Detect which cell encompasses the target text, then output its [X, Y] center coordinate. 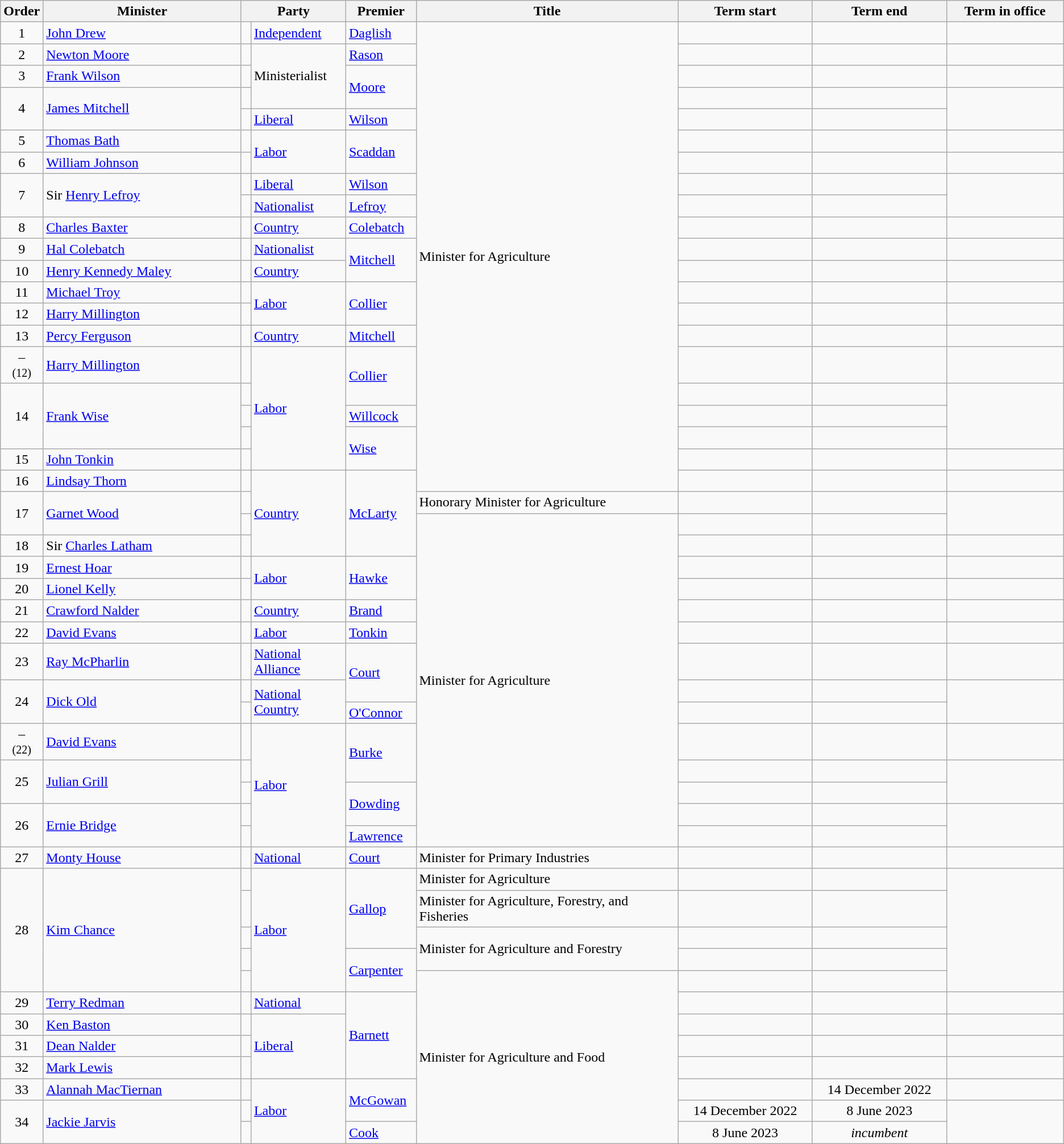
31 [22, 1046]
Cook [381, 1133]
Ken Baston [142, 1025]
Barnett [381, 1035]
Lionel Kelly [142, 589]
McGowan [381, 1100]
2 [22, 55]
James Mitchell [142, 109]
Newton Moore [142, 55]
14 [22, 416]
13 [22, 336]
Sir Henry Lefroy [142, 195]
8 [22, 227]
4 [22, 109]
Term start [745, 11]
Dean Nalder [142, 1046]
Jackie Jarvis [142, 1122]
Dick Old [142, 702]
Lefroy [381, 206]
Hal Colebatch [142, 249]
11 [22, 293]
Party [293, 11]
National Alliance [298, 662]
Frank Wise [142, 416]
5 [22, 141]
Minister for Agriculture and Food [547, 1056]
Moore [381, 87]
Hawke [381, 578]
12 [22, 314]
16 [22, 481]
Term in office [1005, 11]
23 [22, 662]
Premier [381, 11]
Ray McPharlin [142, 662]
Mark Lewis [142, 1068]
26 [22, 825]
Minister [142, 11]
28 [22, 930]
21 [22, 610]
Minister for Agriculture and Forestry [547, 949]
Charles Baxter [142, 227]
Garnet Wood [142, 513]
22 [22, 633]
Crawford Nalder [142, 610]
Henry Kennedy Maley [142, 271]
John Tonkin [142, 459]
Michael Troy [142, 293]
18 [22, 546]
Percy Ferguson [142, 336]
Rason [381, 55]
29 [22, 1002]
National Country [298, 702]
25 [22, 782]
Independent [298, 33]
Kim Chance [142, 930]
9 [22, 249]
Minister for Primary Industries [547, 858]
24 [22, 702]
Sir Charles Latham [142, 546]
Thomas Bath [142, 141]
Carpenter [381, 970]
Ernest Hoar [142, 567]
Ministerialist [298, 76]
30 [22, 1025]
Daglish [381, 33]
–(12) [22, 365]
Terry Redman [142, 1002]
William Johnson [142, 163]
Wise [381, 448]
7 [22, 195]
Term end [879, 11]
27 [22, 858]
Lindsay Thorn [142, 481]
Alannah MacTiernan [142, 1089]
17 [22, 513]
McLarty [381, 513]
10 [22, 271]
Brand [381, 610]
Julian Grill [142, 782]
Monty House [142, 858]
–(22) [22, 742]
33 [22, 1089]
Order [22, 11]
Willcock [381, 416]
20 [22, 589]
Honorary Minister for Agriculture [547, 502]
Scaddan [381, 152]
O'Connor [381, 713]
34 [22, 1122]
15 [22, 459]
Minister for Agriculture, Forestry, and Fisheries [547, 908]
Ernie Bridge [142, 825]
3 [22, 76]
incumbent [879, 1133]
32 [22, 1068]
Dowding [381, 804]
Tonkin [381, 633]
Lawrence [381, 836]
Title [547, 11]
Burke [381, 752]
Colebatch [381, 227]
John Drew [142, 33]
Frank Wilson [142, 76]
1 [22, 33]
Gallop [381, 908]
19 [22, 567]
6 [22, 163]
